Scan for the cell matching the given text and deliver its [X, Y] coordinate at center. 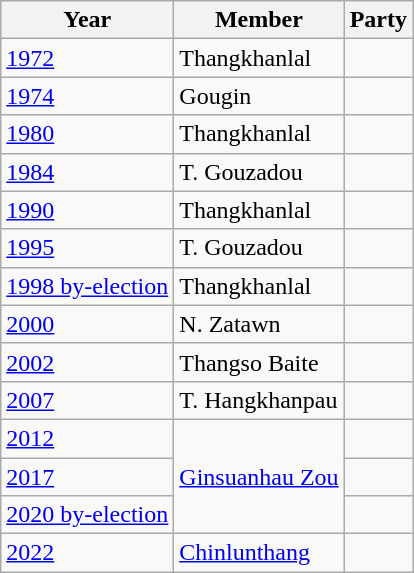
1998 by-election [88, 286]
1990 [88, 210]
T. Hangkhanpau [259, 400]
2020 by-election [88, 515]
2000 [88, 324]
Chinlunthang [259, 553]
Ginsuanhau Zou [259, 476]
1972 [88, 58]
2002 [88, 362]
Thangso Baite [259, 362]
1980 [88, 134]
Gougin [259, 96]
2012 [88, 438]
Member [259, 20]
Year [88, 20]
N. Zatawn [259, 324]
2017 [88, 477]
1995 [88, 248]
Party [378, 20]
1974 [88, 96]
1984 [88, 172]
2007 [88, 400]
2022 [88, 553]
